Determine the (x, y) coordinate at the center of the cell enclosing the given text.  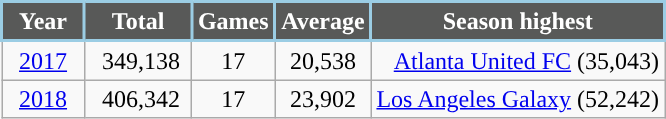
23,902 (323, 99)
Games (234, 22)
Los Angeles Galaxy (52,242) (518, 99)
Season highest (518, 22)
349,138 (138, 60)
Average (323, 22)
Atlanta United FC (35,043) (518, 60)
Total (138, 22)
2017 (44, 60)
2018 (44, 99)
20,538 (323, 60)
Year (44, 22)
406,342 (138, 99)
